Locate the cell with the specified text and output its [x, y] center coordinate. 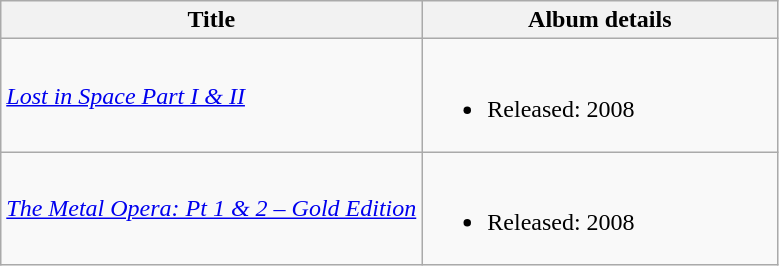
Title [212, 20]
Lost in Space Part I & II [212, 96]
The Metal Opera: Pt 1 & 2 – Gold Edition [212, 208]
Album details [600, 20]
